Capture the cell that displays the provided text and extract its (x, y) central coordinate. 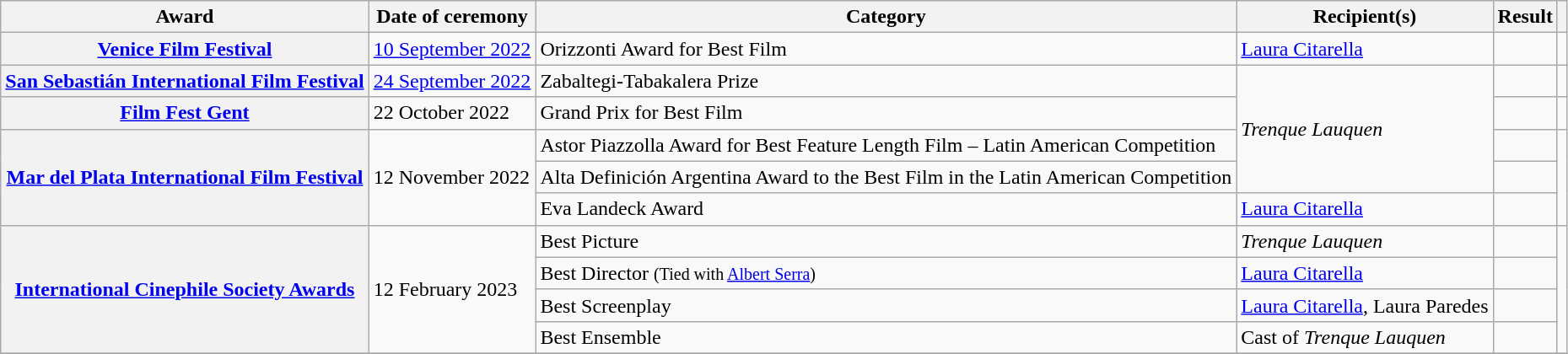
Best Ensemble (886, 337)
Best Picture (886, 241)
San Sebastián International Film Festival (185, 81)
Best Director (Tied with Albert Serra) (886, 273)
Category (886, 17)
Award (185, 17)
24 September 2022 (452, 81)
Astor Piazzolla Award for Best Feature Length Film – Latin American Competition (886, 145)
Zabaltegi-Tabakalera Prize (886, 81)
Best Screenplay (886, 305)
Laura Citarella, Laura Paredes (1365, 305)
Film Fest Gent (185, 113)
Venice Film Festival (185, 49)
22 October 2022 (452, 113)
Result (1525, 17)
Alta Definición Argentina Award to the Best Film in the Latin American Competition (886, 177)
Orizzonti Award for Best Film (886, 49)
10 September 2022 (452, 49)
12 November 2022 (452, 177)
Date of ceremony (452, 17)
International Cinephile Society Awards (185, 289)
Grand Prix for Best Film (886, 113)
Eva Landeck Award (886, 209)
12 February 2023 (452, 289)
Mar del Plata International Film Festival (185, 177)
Cast of Trenque Lauquen (1365, 337)
Recipient(s) (1365, 17)
